From the cell containing the given text, extract its center point as (X, Y) coordinate. 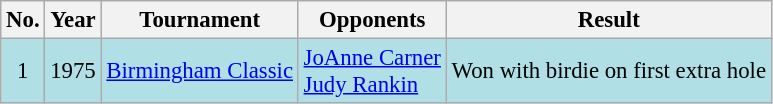
Won with birdie on first extra hole (608, 72)
Tournament (200, 20)
Result (608, 20)
1 (23, 72)
1975 (73, 72)
Year (73, 20)
Opponents (372, 20)
Birmingham Classic (200, 72)
No. (23, 20)
JoAnne Carner Judy Rankin (372, 72)
